Extract the (X, Y) coordinate from the center of the cell holding the provided text.  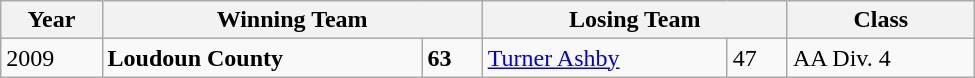
47 (757, 58)
Turner Ashby (604, 58)
Winning Team (292, 20)
Class (880, 20)
Loudoun County (262, 58)
AA Div. 4 (880, 58)
63 (452, 58)
Losing Team (634, 20)
2009 (52, 58)
Year (52, 20)
